From the cell containing the given text, extract its center point as (X, Y) coordinate. 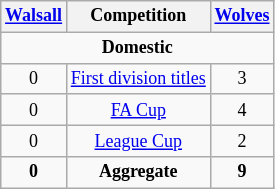
Competition (138, 16)
First division titles (138, 78)
9 (242, 172)
4 (242, 110)
League Cup (138, 140)
FA Cup (138, 110)
Aggregate (138, 172)
Walsall (34, 16)
3 (242, 78)
Domestic (138, 48)
2 (242, 140)
Wolves (242, 16)
